Search for the cell housing the specified text and yield its [X, Y] center coordinate. 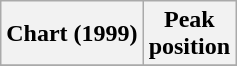
Peakposition [189, 34]
Chart (1999) [72, 34]
